For the text-containing cell, return its midpoint in (X, Y) coordinate format. 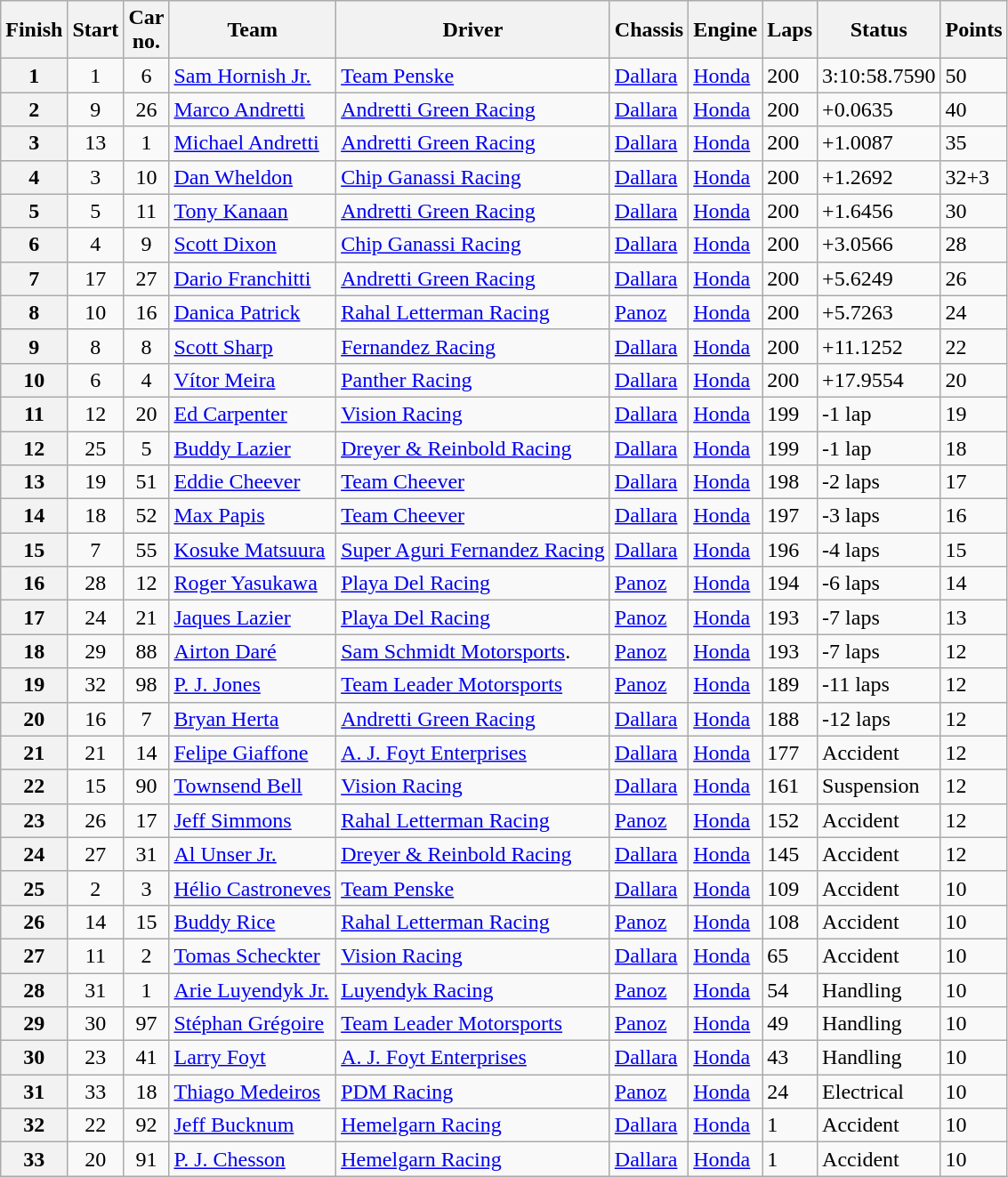
49 (790, 1024)
189 (790, 685)
Sam Hornish Jr. (253, 76)
109 (790, 888)
177 (790, 753)
-6 laps (879, 584)
+0.0635 (879, 109)
108 (790, 922)
92 (146, 1125)
Felipe Giaffone (253, 753)
91 (146, 1159)
Jaques Lazier (253, 617)
-2 laps (879, 482)
PDM Racing (473, 1092)
Marco Andretti (253, 109)
Michael Andretti (253, 143)
50 (973, 76)
51 (146, 482)
Team (253, 30)
54 (790, 990)
Danica Patrick (253, 312)
Panther Racing (473, 380)
P. J. Chesson (253, 1159)
Laps (790, 30)
Thiago Medeiros (253, 1092)
Points (973, 30)
Kosuke Matsuura (253, 550)
Vítor Meira (253, 380)
Status (879, 30)
Tomas Scheckter (253, 955)
+5.7263 (879, 312)
Electrical (879, 1092)
-12 laps (879, 719)
+1.6456 (879, 211)
Driver (473, 30)
197 (790, 516)
Scott Sharp (253, 346)
Super Aguri Fernandez Racing (473, 550)
52 (146, 516)
65 (790, 955)
Arie Luyendyk Jr. (253, 990)
Buddy Rice (253, 922)
98 (146, 685)
Al Unser Jr. (253, 854)
35 (973, 143)
Townsend Bell (253, 786)
Carno. (146, 30)
Jeff Simmons (253, 820)
+1.0087 (879, 143)
Engine (726, 30)
Ed Carpenter (253, 414)
40 (973, 109)
Max Papis (253, 516)
Eddie Cheever (253, 482)
Bryan Herta (253, 719)
55 (146, 550)
-3 laps (879, 516)
-11 laps (879, 685)
Luyendyk Racing (473, 990)
Tony Kanaan (253, 211)
+1.2692 (879, 177)
Suspension (879, 786)
Chassis (649, 30)
188 (790, 719)
+17.9554 (879, 380)
+3.0566 (879, 245)
Finish (34, 30)
41 (146, 1058)
152 (790, 820)
+11.1252 (879, 346)
97 (146, 1024)
32+3 (973, 177)
196 (790, 550)
90 (146, 786)
Larry Foyt (253, 1058)
+5.6249 (879, 278)
Dan Wheldon (253, 177)
Airton Daré (253, 651)
Buddy Lazier (253, 447)
Jeff Bucknum (253, 1125)
Sam Schmidt Motorsports. (473, 651)
-4 laps (879, 550)
43 (790, 1058)
145 (790, 854)
Scott Dixon (253, 245)
198 (790, 482)
3:10:58.7590 (879, 76)
Fernandez Racing (473, 346)
Roger Yasukawa (253, 584)
Hélio Castroneves (253, 888)
P. J. Jones (253, 685)
Start (96, 30)
88 (146, 651)
161 (790, 786)
Stéphan Grégoire (253, 1024)
194 (790, 584)
Dario Franchitti (253, 278)
